Determine the [X, Y] coordinate at the center of the cell enclosing the given text.  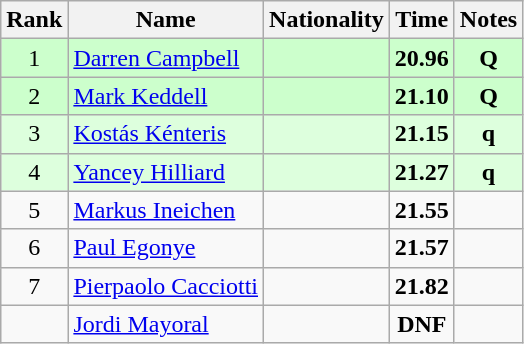
6 [34, 248]
Name [166, 20]
Markus Ineichen [166, 210]
21.10 [422, 96]
20.96 [422, 58]
Mark Keddell [166, 96]
Pierpaolo Cacciotti [166, 286]
Yancey Hilliard [166, 172]
21.27 [422, 172]
1 [34, 58]
Paul Egonye [166, 248]
Notes [488, 20]
21.82 [422, 286]
5 [34, 210]
3 [34, 134]
Time [422, 20]
Jordi Mayoral [166, 324]
Kostás Kénteris [166, 134]
7 [34, 286]
4 [34, 172]
Nationality [327, 20]
21.15 [422, 134]
DNF [422, 324]
2 [34, 96]
21.55 [422, 210]
Darren Campbell [166, 58]
21.57 [422, 248]
Rank [34, 20]
